Scan for the cell matching the given text and deliver its [X, Y] coordinate at center. 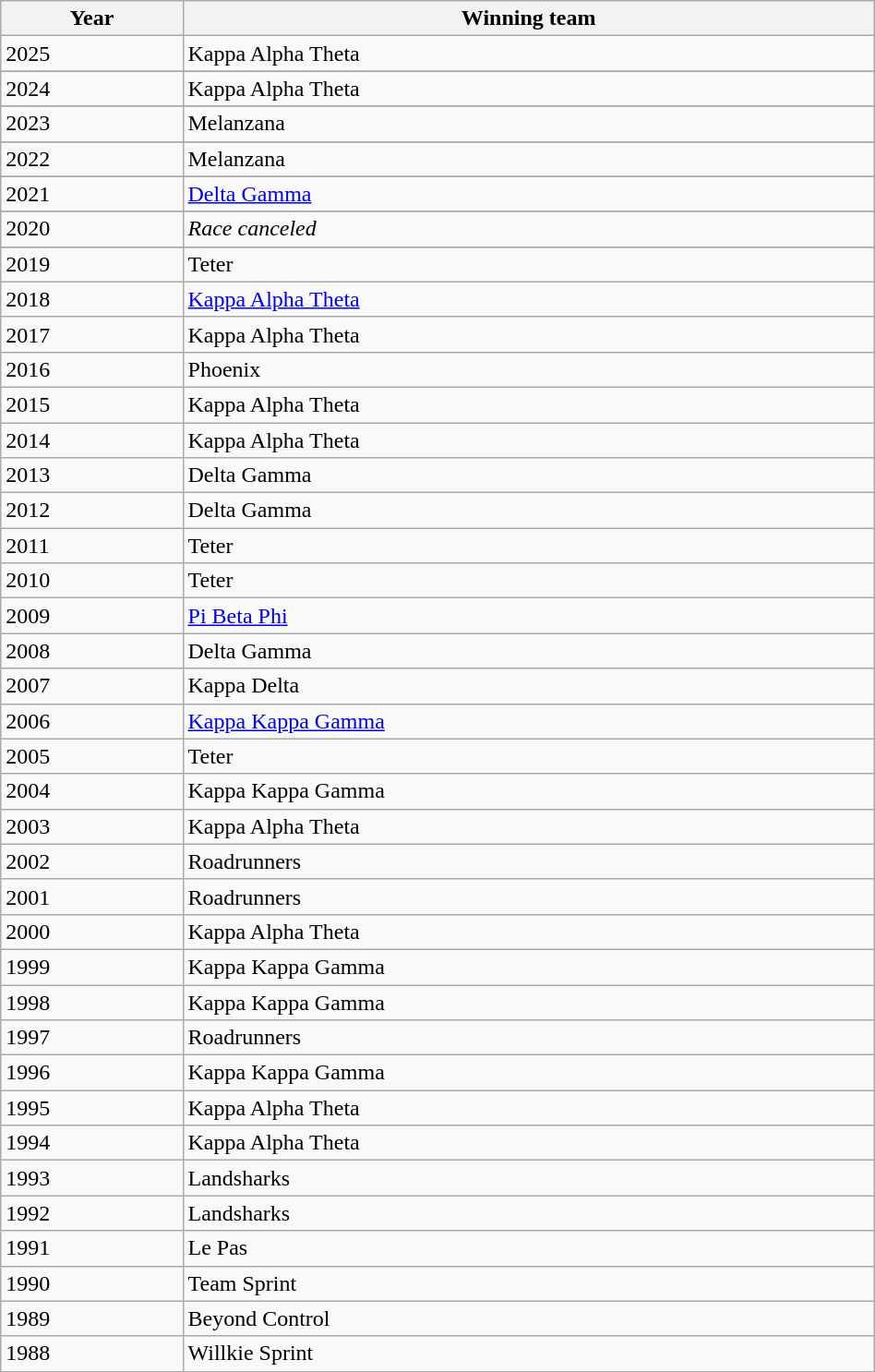
2019 [92, 264]
2007 [92, 686]
2018 [92, 299]
1988 [92, 1354]
2013 [92, 475]
1993 [92, 1178]
1998 [92, 1002]
1996 [92, 1073]
2022 [92, 159]
2010 [92, 581]
Phoenix [528, 369]
2016 [92, 369]
1992 [92, 1213]
2011 [92, 546]
Team Sprint [528, 1283]
2005 [92, 756]
2015 [92, 404]
2009 [92, 616]
Le Pas [528, 1248]
2004 [92, 791]
2023 [92, 124]
2020 [92, 229]
2021 [92, 194]
1994 [92, 1143]
Pi Beta Phi [528, 616]
2025 [92, 54]
2014 [92, 440]
Kappa Delta [528, 686]
2012 [92, 511]
2001 [92, 897]
1997 [92, 1038]
1990 [92, 1283]
1991 [92, 1248]
1999 [92, 967]
1989 [92, 1318]
2003 [92, 826]
Beyond Control [528, 1318]
2000 [92, 932]
Race canceled [528, 229]
2002 [92, 861]
2024 [92, 89]
Year [92, 18]
Winning team [528, 18]
Willkie Sprint [528, 1354]
2006 [92, 721]
2017 [92, 334]
1995 [92, 1108]
2008 [92, 651]
